Identify which cell holds the provided text, then report its (x, y) central coordinate. 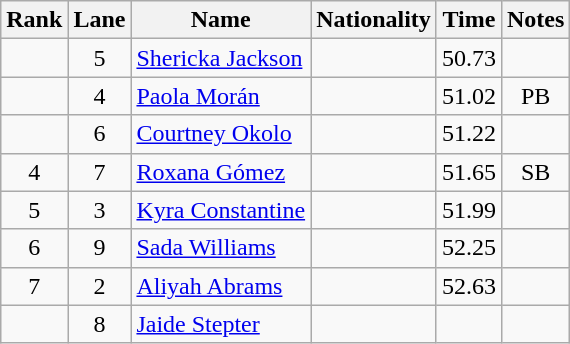
51.99 (468, 210)
2 (100, 286)
Aliyah Abrams (221, 286)
51.02 (468, 96)
9 (100, 248)
Courtney Okolo (221, 134)
Kyra Constantine (221, 210)
Shericka Jackson (221, 58)
Sada Williams (221, 248)
50.73 (468, 58)
SB (535, 172)
Nationality (374, 20)
Roxana Gómez (221, 172)
Paola Morán (221, 96)
Time (468, 20)
52.25 (468, 248)
PB (535, 96)
Jaide Stepter (221, 324)
Lane (100, 20)
Notes (535, 20)
51.22 (468, 134)
Name (221, 20)
52.63 (468, 286)
51.65 (468, 172)
Rank (34, 20)
8 (100, 324)
3 (100, 210)
